From the cell containing the given text, extract its center point as (X, Y) coordinate. 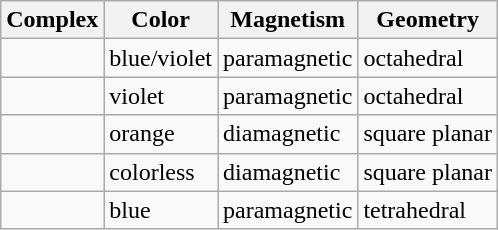
Color (161, 20)
tetrahedral (428, 210)
blue (161, 210)
colorless (161, 172)
orange (161, 134)
Magnetism (288, 20)
Complex (52, 20)
blue/violet (161, 58)
Geometry (428, 20)
violet (161, 96)
